Determine the (x, y) coordinate at the center of the cell enclosing the given text.  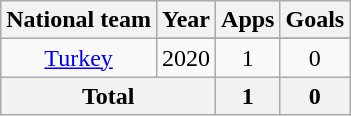
Goals (315, 20)
Turkey (79, 58)
National team (79, 20)
2020 (186, 58)
Year (186, 20)
Total (108, 96)
Apps (248, 20)
